Provide the (X, Y) coordinate of the cell's center where the given text is located.  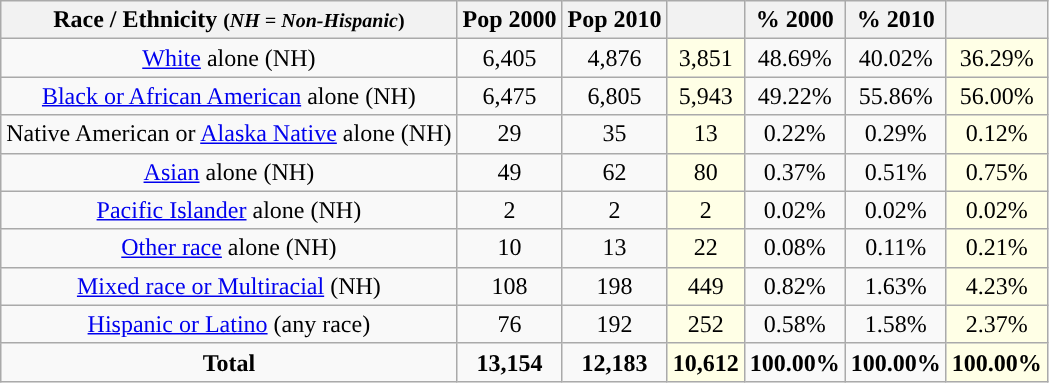
29 (510, 134)
0.37% (794, 172)
80 (706, 172)
1.58% (896, 324)
76 (510, 324)
252 (706, 324)
0.21% (996, 248)
35 (614, 134)
% 2000 (794, 20)
2.37% (996, 324)
0.12% (996, 134)
6,405 (510, 58)
5,943 (706, 96)
0.75% (996, 172)
6,475 (510, 96)
192 (614, 324)
4.23% (996, 286)
White alone (NH) (229, 58)
3,851 (706, 58)
4,876 (614, 58)
22 (706, 248)
12,183 (614, 362)
0.58% (794, 324)
Pop 2010 (614, 20)
0.82% (794, 286)
10 (510, 248)
6,805 (614, 96)
% 2010 (896, 20)
55.86% (896, 96)
Total (229, 362)
56.00% (996, 96)
Native American or Alaska Native alone (NH) (229, 134)
0.22% (794, 134)
Mixed race or Multiracial (NH) (229, 286)
Pop 2000 (510, 20)
13,154 (510, 362)
40.02% (896, 58)
Hispanic or Latino (any race) (229, 324)
10,612 (706, 362)
449 (706, 286)
0.51% (896, 172)
108 (510, 286)
Black or African American alone (NH) (229, 96)
48.69% (794, 58)
49 (510, 172)
49.22% (794, 96)
1.63% (896, 286)
Asian alone (NH) (229, 172)
0.29% (896, 134)
0.11% (896, 248)
Race / Ethnicity (NH = Non-Hispanic) (229, 20)
0.08% (794, 248)
36.29% (996, 58)
198 (614, 286)
Pacific Islander alone (NH) (229, 210)
Other race alone (NH) (229, 248)
62 (614, 172)
